Determine the [x, y] coordinate at the center of the cell enclosing the given text.  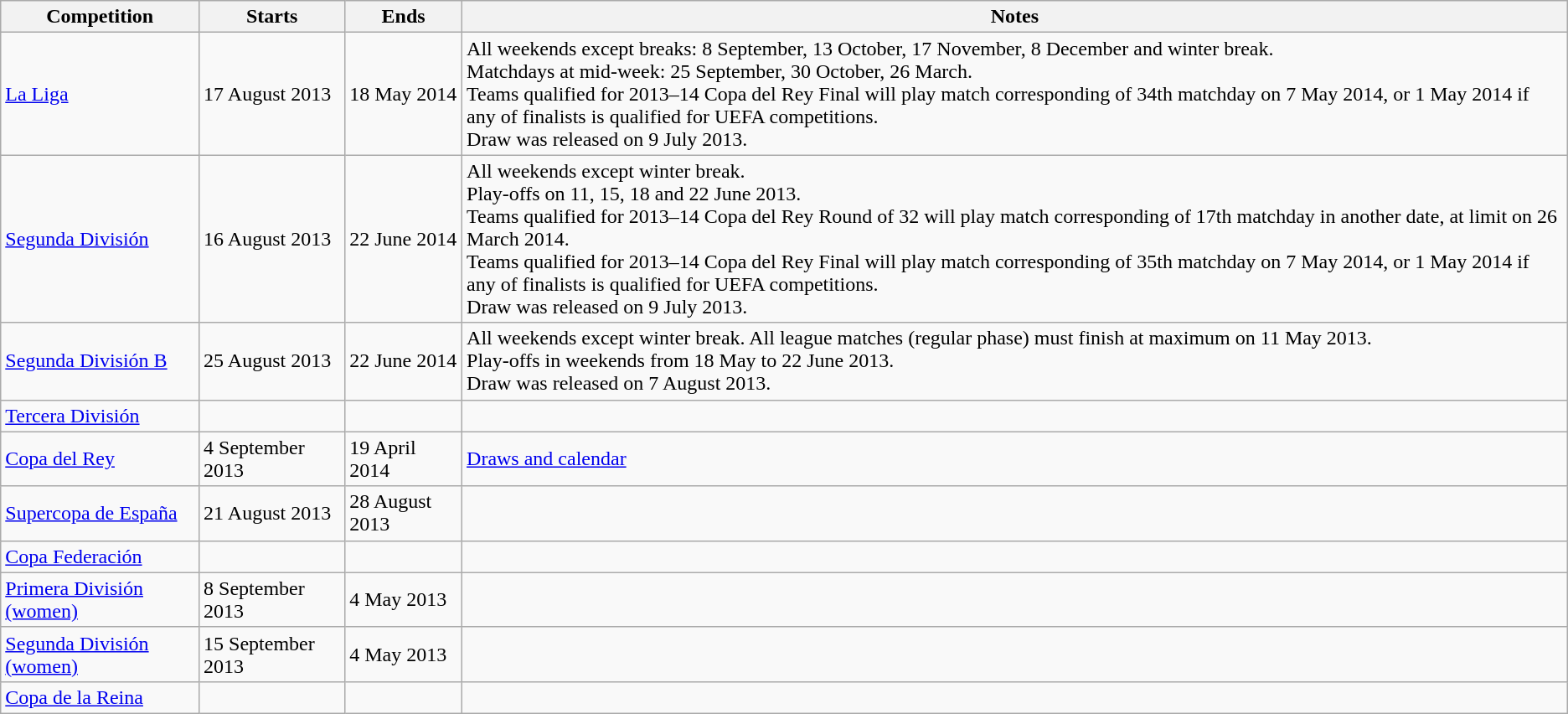
17 August 2013 [272, 94]
Copa de la Reina [101, 697]
Segunda División (women) [101, 654]
25 August 2013 [272, 361]
15 September 2013 [272, 654]
19 April 2014 [404, 459]
Copa del Rey [101, 459]
28 August 2013 [404, 513]
18 May 2014 [404, 94]
Ends [404, 17]
Segunda División B [101, 361]
Supercopa de España [101, 513]
Draws and calendar [1015, 459]
Competition [101, 17]
8 September 2013 [272, 600]
16 August 2013 [272, 239]
Starts [272, 17]
Primera División (women) [101, 600]
4 September 2013 [272, 459]
Copa Federación [101, 556]
21 August 2013 [272, 513]
Notes [1015, 17]
La Liga [101, 94]
Segunda División [101, 239]
Tercera División [101, 416]
